Output the [X, Y] coordinate of the center of the cell containing the given text.  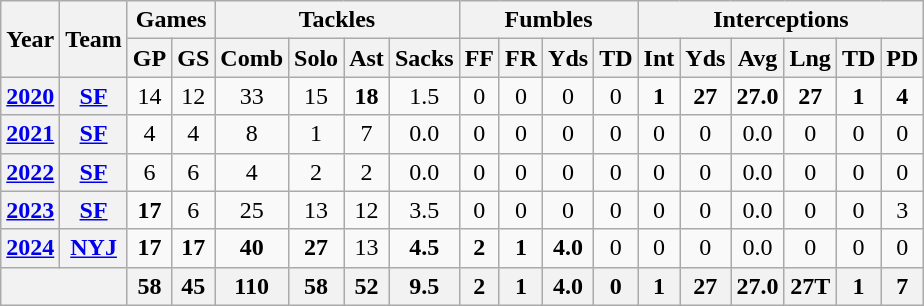
25 [252, 210]
2024 [30, 248]
Sacks [424, 58]
GP [149, 58]
2021 [30, 134]
33 [252, 96]
Tackles [337, 20]
Year [30, 39]
Team [94, 39]
9.5 [424, 286]
3 [902, 210]
15 [316, 96]
Fumbles [548, 20]
2023 [30, 210]
8 [252, 134]
Comb [252, 58]
40 [252, 248]
1.5 [424, 96]
18 [367, 96]
PD [902, 58]
4.5 [424, 248]
Int [659, 58]
110 [252, 286]
FF [479, 58]
Interceptions [781, 20]
27T [810, 286]
GS [194, 58]
Ast [367, 58]
Solo [316, 58]
Avg [758, 58]
Lng [810, 58]
3.5 [424, 210]
Games [170, 20]
2022 [30, 172]
45 [194, 286]
2020 [30, 96]
NYJ [94, 248]
FR [520, 58]
52 [367, 286]
14 [149, 96]
